Determine the [X, Y] coordinate at the center of the cell enclosing the given text.  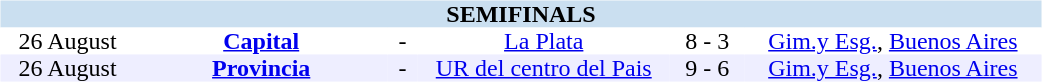
Capital [262, 42]
9 - 6 [707, 68]
8 - 3 [707, 42]
SEMIFINALS [520, 14]
La Plata [544, 42]
UR del centro del Pais [544, 68]
Provincia [262, 68]
